Detect which cell encompasses the target text, then output its (X, Y) center coordinate. 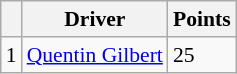
Driver (95, 19)
1 (12, 55)
Quentin Gilbert (95, 55)
25 (202, 55)
Points (202, 19)
